Extract the [x, y] coordinate from the center of the cell holding the provided text.  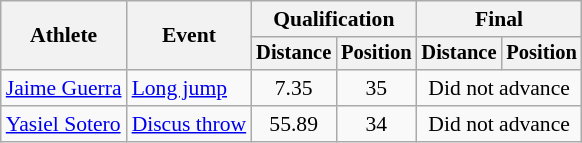
Long jump [190, 88]
35 [376, 88]
7.35 [294, 88]
Event [190, 36]
Final [498, 19]
Qualification [334, 19]
Yasiel Sotero [64, 124]
Athlete [64, 36]
34 [376, 124]
Jaime Guerra [64, 88]
Discus throw [190, 124]
55.89 [294, 124]
